Provide the (X, Y) coordinate of the cell's center where the given text is located.  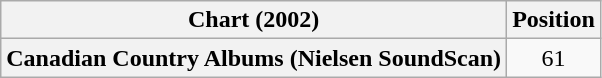
Position (554, 20)
Chart (2002) (254, 20)
61 (554, 58)
Canadian Country Albums (Nielsen SoundScan) (254, 58)
